Output the [X, Y] coordinate of the center of the cell containing the given text.  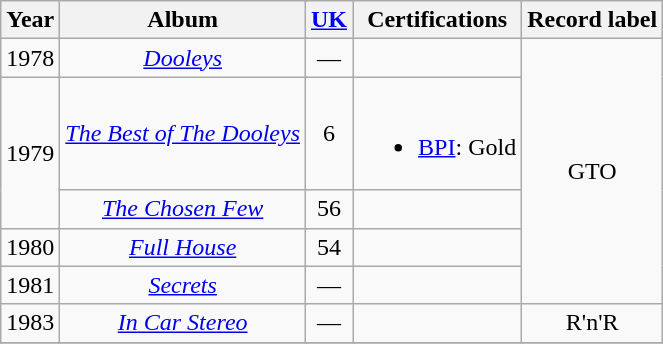
1983 [30, 323]
The Best of The Dooleys [183, 134]
56 [330, 209]
UK [330, 20]
Year [30, 20]
1980 [30, 247]
BPI: Gold [438, 134]
R'n'R [592, 323]
In Car Stereo [183, 323]
Album [183, 20]
GTO [592, 172]
Dooleys [183, 58]
1978 [30, 58]
1981 [30, 285]
Certifications [438, 20]
Record label [592, 20]
54 [330, 247]
The Chosen Few [183, 209]
1979 [30, 152]
Secrets [183, 285]
6 [330, 134]
Full House [183, 247]
